Capture the cell that displays the provided text and extract its [x, y] central coordinate. 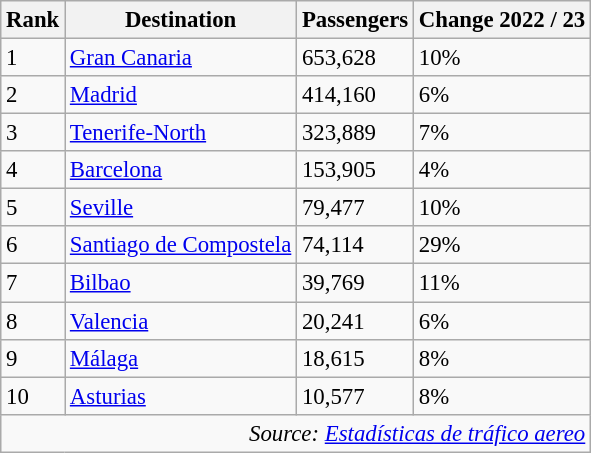
10 [33, 396]
653,628 [356, 58]
Rank [33, 20]
Seville [181, 208]
Málaga [181, 358]
8 [33, 321]
1 [33, 58]
7 [33, 283]
29% [502, 245]
2 [33, 95]
18,615 [356, 358]
Change 2022 / 23 [502, 20]
7% [502, 133]
6 [33, 245]
9 [33, 358]
74,114 [356, 245]
39,769 [356, 283]
Bilbao [181, 283]
4 [33, 170]
Barcelona [181, 170]
Passengers [356, 20]
4% [502, 170]
5 [33, 208]
Source: Estadísticas de tráfico aereo [296, 433]
153,905 [356, 170]
10,577 [356, 396]
Asturias [181, 396]
Valencia [181, 321]
Santiago de Compostela [181, 245]
Gran Canaria [181, 58]
Tenerife-North [181, 133]
414,160 [356, 95]
Madrid [181, 95]
Destination [181, 20]
3 [33, 133]
323,889 [356, 133]
20,241 [356, 321]
79,477 [356, 208]
11% [502, 283]
